Provide the [x, y] coordinate of the cell's center where the given text is located.  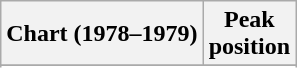
Peakposition [249, 34]
Chart (1978–1979) [102, 34]
